Output the (X, Y) coordinate of the center of the cell containing the given text.  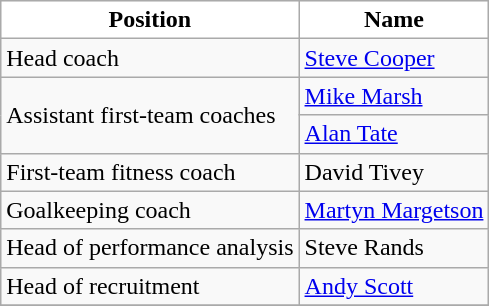
Martyn Margetson (394, 210)
Name (394, 20)
David Tivey (394, 172)
First-team fitness coach (150, 172)
Andy Scott (394, 286)
Mike Marsh (394, 96)
Steve Rands (394, 248)
Position (150, 20)
Head of recruitment (150, 286)
Head of performance analysis (150, 248)
Alan Tate (394, 134)
Goalkeeping coach (150, 210)
Steve Cooper (394, 58)
Assistant first-team coaches (150, 115)
Head coach (150, 58)
